Provide the [x, y] coordinate of the cell's center where the given text is located.  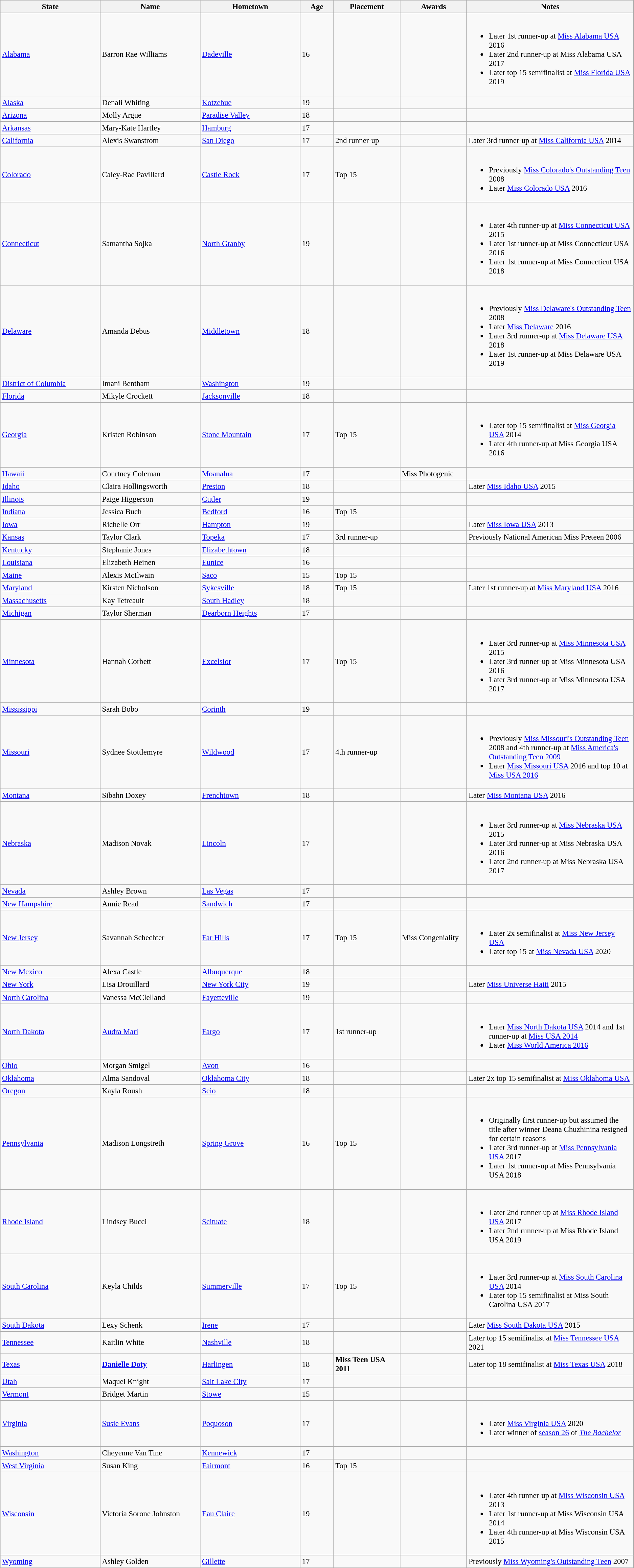
Salt Lake City [250, 1381]
Savannah Schechter [150, 938]
South Carolina [50, 1286]
Susie Evans [150, 1423]
Eunice [250, 563]
Jacksonville [250, 396]
State [50, 7]
Nevada [50, 891]
New York City [250, 985]
Previously Miss Colorado's Outstanding Teen 2008Later Miss Colorado USA 2016 [550, 174]
Hawaii [50, 474]
Alexis Swanstrom [150, 140]
Susan King [150, 1466]
West Virginia [50, 1466]
1st runner-up [367, 1031]
Far Hills [250, 938]
Georgia [50, 435]
Lincoln [250, 843]
Samantha Sojka [150, 243]
Michigan [50, 613]
Taylor Sherman [150, 613]
Miss Teen USA 2011 [367, 1364]
North Dakota [50, 1031]
Later 2nd runner-up at Miss Rhode Island USA 2017Later 2nd runner-up at Miss Rhode Island USA 2019 [550, 1222]
Amanda Debus [150, 331]
Later 3rd runner-up at Miss South Carolina USA 2014Later top 15 semifinalist at Miss South Carolina USA 2017 [550, 1286]
District of Columbia [50, 384]
Later 2x semifinalist at Miss New Jersey USALater top 15 at Miss Nevada USA 2020 [550, 938]
Irene [250, 1325]
Alexis McIlwain [150, 575]
South Hadley [250, 601]
Middletown [250, 331]
Oklahoma City [250, 1078]
Kirsten Nicholson [150, 588]
Later 3rd runner-up at Miss California USA 2014 [550, 140]
Lexy Schenk [150, 1325]
Claira Hollingsworth [150, 486]
Ohio [50, 1066]
Scituate [250, 1222]
Wisconsin [50, 1513]
Imani Bentham [150, 384]
Wildwood [250, 752]
3rd runner-up [367, 537]
Saco [250, 575]
North Granby [250, 243]
Age [317, 7]
Lisa Drouillard [150, 985]
Kristen Robinson [150, 435]
Frenchtown [250, 795]
Keyla Childs [150, 1286]
New Mexico [50, 972]
Avon [250, 1066]
Kay Tetreault [150, 601]
Name [150, 7]
Dadeville [250, 55]
Later Miss Idaho USA 2015 [550, 486]
New Jersey [50, 938]
Later top 15 semifinalist at Miss Tennessee USA 2021 [550, 1342]
Later top 18 semifinalist at Miss Texas USA 2018 [550, 1364]
Maquel Knight [150, 1381]
California [50, 140]
New Hampshire [50, 904]
Alabama [50, 55]
Barron Rae Williams [150, 55]
Minnesota [50, 661]
Elizabethtown [250, 550]
Fairmont [250, 1466]
Kotzebue [250, 102]
Fayetteville [250, 997]
Hannah Corbett [150, 661]
Morgan Smigel [150, 1066]
Later 1st runner-up at Miss Alabama USA 2016Later 2nd runner-up at Miss Alabama USA 2017Later top 15 semifinalist at Miss Florida USA 2019 [550, 55]
Nashville [250, 1342]
Previously Miss Wyoming's Outstanding Teen 2007 [550, 1562]
Wyoming [50, 1562]
Elizabeth Heinen [150, 563]
Spring Grove [250, 1143]
Paradise Valley [250, 115]
Later 1st runner-up at Miss Maryland USA 2016 [550, 588]
Kaitlin White [150, 1342]
Bedford [250, 512]
Moanalua [250, 474]
Eau Claire [250, 1513]
Indiana [50, 512]
Audra Mari [150, 1031]
Ashley Brown [150, 891]
Later 4th runner-up at Miss Connecticut USA 2015Later 1st runner-up at Miss Connecticut USA 2016Later 1st runner-up at Miss Connecticut USA 2018 [550, 243]
Hometown [250, 7]
Harlingen [250, 1364]
Topeka [250, 537]
Later 4th runner-up at Miss Wisconsin USA 2013Later 1st runner-up at Miss Wisconsin USA 2014Later 4th runner-up at Miss Wisconsin USA 2015 [550, 1513]
North Carolina [50, 997]
Sykesville [250, 588]
Vanessa McClelland [150, 997]
Later Miss Montana USA 2016 [550, 795]
Connecticut [50, 243]
Sibahn Doxey [150, 795]
South Dakota [50, 1325]
Miss Photogenic [434, 474]
Illinois [50, 499]
Arizona [50, 115]
Vermont [50, 1394]
Later Miss Universe Haiti 2015 [550, 985]
Tennessee [50, 1342]
Caley-Rae Pavillard [150, 174]
Sandwich [250, 904]
Cheyenne Van Tine [150, 1453]
Victoria Sorone Johnston [150, 1513]
Rhode Island [50, 1222]
Placement [367, 7]
Later Miss South Dakota USA 2015 [550, 1325]
Massachusetts [50, 601]
Awards [434, 7]
Albuquerque [250, 972]
Oklahoma [50, 1078]
Virginia [50, 1423]
Kentucky [50, 550]
Madison Novak [150, 843]
Cutler [250, 499]
Mary-Kate Hartley [150, 128]
Oregon [50, 1091]
2nd runner-up [367, 140]
Texas [50, 1364]
Corinth [250, 709]
Hampton [250, 524]
Miss Congeniality [434, 938]
Jessica Buch [150, 512]
Stone Mountain [250, 435]
Ashley Golden [150, 1562]
New York [50, 985]
Later Miss Iowa USA 2013 [550, 524]
Later Miss Virginia USA 2020Later winner of season 26 of The Bachelor [550, 1423]
Bridget Martin [150, 1394]
Delaware [50, 331]
Utah [50, 1381]
Kayla Roush [150, 1091]
Dearborn Heights [250, 613]
Danielle Doty [150, 1364]
Annie Read [150, 904]
Later 2x top 15 semifinalist at Miss Oklahoma USA [550, 1078]
Colorado [50, 174]
San Diego [250, 140]
Mikyle Crockett [150, 396]
Later 3rd runner-up at Miss Minnesota USA 2015Later 3rd runner-up at Miss Minnesota USA 2016Later 3rd runner-up at Miss Minnesota USA 2017 [550, 661]
Montana [50, 795]
Nebraska [50, 843]
Richelle Orr [150, 524]
Lindsey Bucci [150, 1222]
Summerville [250, 1286]
Poquoson [250, 1423]
Fargo [250, 1031]
Madison Longstreth [150, 1143]
Kansas [50, 537]
Stowe [250, 1394]
Florida [50, 396]
Later top 15 semifinalist at Miss Georgia USA 2014Later 4th runner-up at Miss Georgia USA 2016 [550, 435]
Alma Sandoval [150, 1078]
Molly Argue [150, 115]
Taylor Clark [150, 537]
Denali Whiting [150, 102]
Arkansas [50, 128]
Las Vegas [250, 891]
Idaho [50, 486]
Louisiana [50, 563]
Maine [50, 575]
Pennsylvania [50, 1143]
Hamburg [250, 128]
Missouri [50, 752]
Previously National American Miss Preteen 2006 [550, 537]
Paige Higgerson [150, 499]
Later Miss North Dakota USA 2014 and 1st runner-up at Miss USA 2014Later Miss World America 2016 [550, 1031]
Courtney Coleman [150, 474]
Sydnee Stottlemyre [150, 752]
Alexa Castle [150, 972]
Sarah Bobo [150, 709]
Maryland [50, 588]
Castle Rock [250, 174]
4th runner-up [367, 752]
Later 3rd runner-up at Miss Nebraska USA 2015Later 3rd runner-up at Miss Nebraska USA 2016Later 2nd runner-up at Miss Nebraska USA 2017 [550, 843]
Gillette [250, 1562]
Notes [550, 7]
Stephanie Jones [150, 550]
Mississippi [50, 709]
Excelsior [250, 661]
Preston [250, 486]
Kennewick [250, 1453]
Alaska [50, 102]
Scio [250, 1091]
Iowa [50, 524]
